Capture the cell that displays the provided text and extract its (x, y) central coordinate. 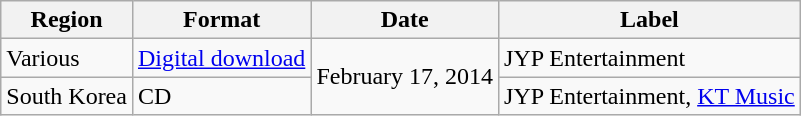
South Korea (67, 96)
Date (405, 20)
JYP Entertainment (650, 58)
Format (221, 20)
Region (67, 20)
Various (67, 58)
February 17, 2014 (405, 77)
JYP Entertainment, KT Music (650, 96)
Digital download (221, 58)
CD (221, 96)
Label (650, 20)
